Provide the (x, y) coordinate of the cell's center where the given text is located.  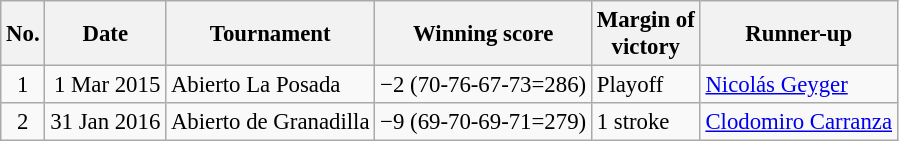
Nicolás Geyger (798, 85)
1 Mar 2015 (106, 85)
−9 (69-70-69-71=279) (484, 122)
Abierto de Granadilla (270, 122)
No. (23, 34)
Playoff (646, 85)
Winning score (484, 34)
2 (23, 122)
Tournament (270, 34)
Runner-up (798, 34)
1 (23, 85)
−2 (70-76-67-73=286) (484, 85)
31 Jan 2016 (106, 122)
1 stroke (646, 122)
Abierto La Posada (270, 85)
Margin ofvictory (646, 34)
Date (106, 34)
Clodomiro Carranza (798, 122)
